Pinpoint the cell where the given text exists, returning its [X, Y] midpoint coordinate. 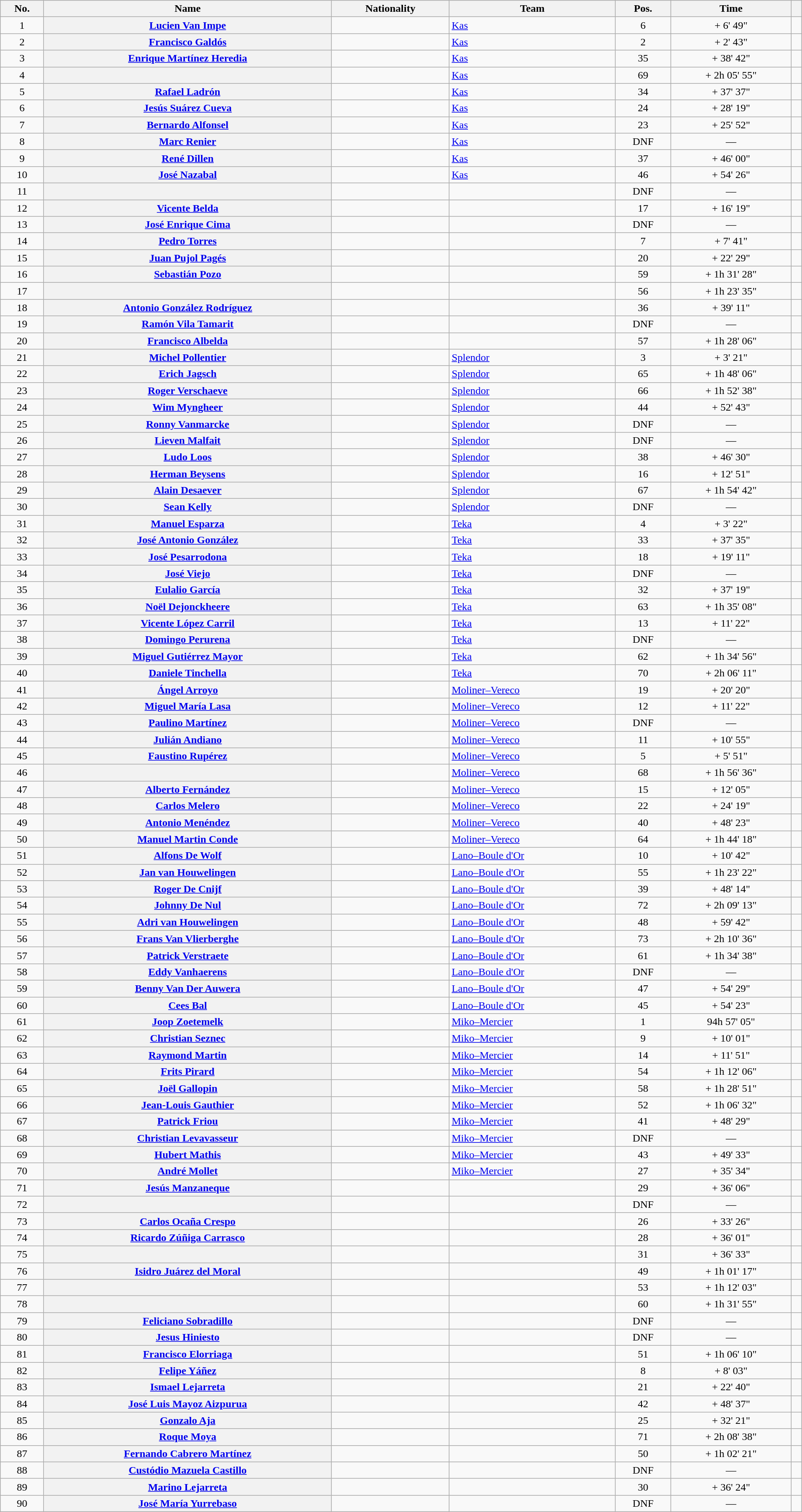
+ 8' 03" [731, 1371]
+ 37' 35" [731, 540]
Alain Desaever [188, 490]
Ismael Lejarreta [188, 1387]
+ 28' 19" [731, 108]
Jean-Louis Gauthier [188, 1105]
+ 2h 10' 36" [731, 939]
+ 11' 51" [731, 1055]
+ 1h 06' 32" [731, 1105]
+ 1h 34' 38" [731, 955]
Marino Lejarreta [188, 1487]
80 [22, 1337]
+ 5' 51" [731, 756]
Patrick Verstraete [188, 955]
Rafael Ladrón [188, 92]
Isidro Juárez del Moral [188, 1271]
+ 1h 34' 56" [731, 656]
Miguel Gutiérrez Mayor [188, 656]
Custódio Mazuela Castillo [188, 1470]
Roger De Cnijf [188, 889]
Vicente López Carril [188, 623]
+ 20' 20" [731, 689]
+ 36' 33" [731, 1254]
+ 39' 11" [731, 308]
Francisco Albelda [188, 341]
+ 3' 22" [731, 524]
+ 46' 00" [731, 158]
77 [22, 1288]
Eulalio García [188, 590]
Miguel María Lasa [188, 706]
Patrick Friou [188, 1121]
Fernando Cabrero Martínez [188, 1454]
Team [532, 9]
+ 1h 54' 42" [731, 490]
+ 1h 28' 06" [731, 341]
Francisco Elorriaga [188, 1354]
Daniele Tinchella [188, 673]
Christian Levavasseur [188, 1138]
+ 33' 26" [731, 1221]
Adri van Houwelingen [188, 922]
Benny Van Der Auwera [188, 988]
René Dillen [188, 158]
Jesús Suárez Cueva [188, 108]
+ 54' 29" [731, 988]
84 [22, 1404]
+ 48' 14" [731, 889]
Johnny De Nul [188, 905]
74 [22, 1238]
Hubert Mathis [188, 1155]
Paulino Martínez [188, 723]
+ 48' 37" [731, 1404]
José Viejo [188, 573]
Faustino Rupérez [188, 756]
+ 1h 02' 21" [731, 1454]
Ramón Vila Tamarit [188, 324]
Carlos Ocaña Crespo [188, 1221]
+ 1h 12' 03" [731, 1288]
+ 10' 42" [731, 856]
+ 36' 24" [731, 1487]
+ 12' 51" [731, 473]
+ 36' 01" [731, 1238]
+ 59' 42" [731, 922]
Julián Andiano [188, 740]
José María Yurrebaso [188, 1503]
+ 3' 21" [731, 357]
Manuel Esparza [188, 524]
Feliciano Sobradillo [188, 1321]
+ 38' 42" [731, 58]
+ 6' 49" [731, 25]
Vicente Belda [188, 208]
+ 48' 23" [731, 823]
José Nazabal [188, 175]
No. [22, 9]
+ 52' 43" [731, 407]
+ 2h 08' 38" [731, 1437]
Joop Zoetemelk [188, 1022]
Jesús Manzaneque [188, 1188]
José Pesarrodona [188, 557]
+ 24' 19" [731, 806]
+ 2h 06' 11" [731, 673]
Bernardo Alfonsel [188, 125]
79 [22, 1321]
Ángel Arroyo [188, 689]
Cees Bal [188, 1005]
+ 1h 06' 10" [731, 1354]
94h 57' 05" [731, 1022]
+ 1h 44' 18" [731, 839]
82 [22, 1371]
86 [22, 1437]
+ 49' 33" [731, 1155]
Wim Myngheer [188, 407]
André Mollet [188, 1171]
+ 19' 11" [731, 557]
+ 35' 34" [731, 1171]
Juan Pujol Pagés [188, 258]
87 [22, 1454]
+ 10' 01" [731, 1039]
+ 36' 06" [731, 1188]
Herman Beysens [188, 473]
+ 1h 48' 06" [731, 374]
Raymond Martin [188, 1055]
+ 48' 29" [731, 1121]
Christian Seznec [188, 1039]
Eddy Vanhaerens [188, 972]
+ 22' 29" [731, 258]
Francisco Galdós [188, 42]
Antonio González Rodríguez [188, 308]
81 [22, 1354]
+ 7' 41" [731, 241]
Time [731, 9]
Manuel Martin Conde [188, 839]
+ 1h 35' 08" [731, 607]
85 [22, 1420]
+ 2h 05' 55" [731, 75]
Sebastián Pozo [188, 274]
+ 2' 43" [731, 42]
Antonio Menéndez [188, 823]
78 [22, 1304]
+ 54' 23" [731, 1005]
+ 32' 21" [731, 1420]
Sean Kelly [188, 507]
Ludo Loos [188, 457]
Jesus Hiniesto [188, 1337]
90 [22, 1503]
Pos. [643, 9]
+ 37' 37" [731, 92]
+ 1h 12' 06" [731, 1072]
Gonzalo Aja [188, 1420]
Frits Pirard [188, 1072]
89 [22, 1487]
+ 54' 26" [731, 175]
José Luis Mayoz Aizpurua [188, 1404]
Carlos Melero [188, 806]
+ 37' 19" [731, 590]
Lucien Van Impe [188, 25]
Joël Gallopin [188, 1088]
Marc Renier [188, 141]
Enrique Martínez Heredia [188, 58]
Lieven Malfait [188, 440]
Felipe Yáñez [188, 1371]
Frans Van Vlierberghe [188, 939]
Alfons De Wolf [188, 856]
+ 1h 23' 35" [731, 291]
Nationality [390, 9]
+ 1h 31' 55" [731, 1304]
+ 22' 40" [731, 1387]
Ricardo Zúñiga Carrasco [188, 1238]
José Enrique Cima [188, 225]
+ 16' 19" [731, 208]
+ 2h 09' 13" [731, 905]
+ 1h 31' 28" [731, 274]
Roque Moya [188, 1437]
Pedro Torres [188, 241]
83 [22, 1387]
+ 1h 56' 36" [731, 773]
75 [22, 1254]
José Antonio González [188, 540]
88 [22, 1470]
Domingo Perurena [188, 640]
Roger Verschaeve [188, 391]
Jan van Houwelingen [188, 872]
+ 1h 28' 51" [731, 1088]
Erich Jagsch [188, 374]
+ 1h 01' 17" [731, 1271]
+ 10' 55" [731, 740]
Alberto Fernández [188, 789]
+ 25' 52" [731, 125]
+ 1h 23' 22" [731, 872]
+ 1h 52' 38" [731, 391]
Noël Dejonckheere [188, 607]
Michel Pollentier [188, 357]
76 [22, 1271]
+ 46' 30" [731, 457]
+ 12' 05" [731, 789]
Ronny Vanmarcke [188, 424]
Name [188, 9]
